Identify which cell holds the provided text, then report its (X, Y) central coordinate. 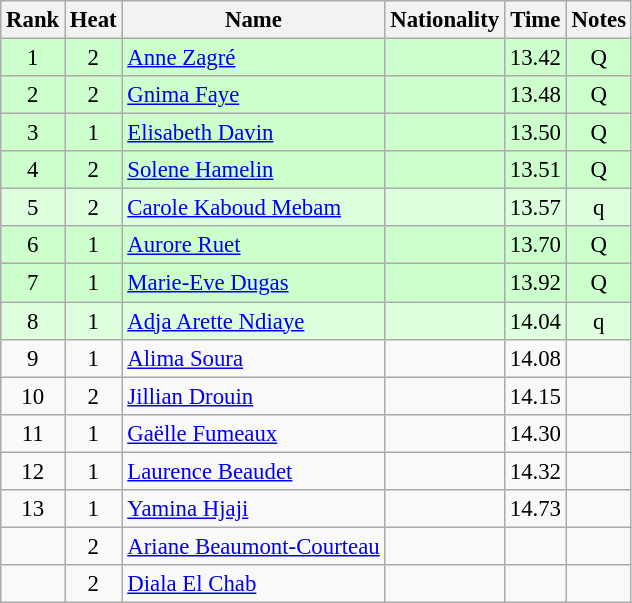
14.15 (535, 396)
8 (33, 321)
Alima Soura (254, 358)
Carole Kaboud Mebam (254, 208)
13.57 (535, 208)
Notes (598, 20)
Gnima Faye (254, 95)
5 (33, 208)
3 (33, 133)
13.70 (535, 245)
14.30 (535, 433)
14.73 (535, 509)
Elisabeth Davin (254, 133)
13.51 (535, 170)
Aurore Ruet (254, 245)
7 (33, 283)
Name (254, 20)
12 (33, 471)
Marie-Eve Dugas (254, 283)
14.04 (535, 321)
6 (33, 245)
13.92 (535, 283)
Jillian Drouin (254, 396)
Solene Hamelin (254, 170)
10 (33, 396)
4 (33, 170)
11 (33, 433)
Anne Zagré (254, 58)
Rank (33, 20)
Yamina Hjaji (254, 509)
Laurence Beaudet (254, 471)
Time (535, 20)
Nationality (444, 20)
Ariane Beaumont-Courteau (254, 546)
Adja Arette Ndiaye (254, 321)
Diala El Chab (254, 584)
9 (33, 358)
13 (33, 509)
13.50 (535, 133)
13.48 (535, 95)
13.42 (535, 58)
14.08 (535, 358)
Heat (94, 20)
14.32 (535, 471)
Gaëlle Fumeaux (254, 433)
